Scan for the cell matching the given text and deliver its [X, Y] coordinate at center. 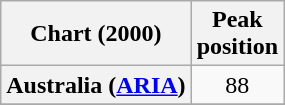
Chart (2000) [96, 34]
Australia (ARIA) [96, 85]
88 [237, 85]
Peakposition [237, 34]
